Return (x, y) of the center of cell containing provided text 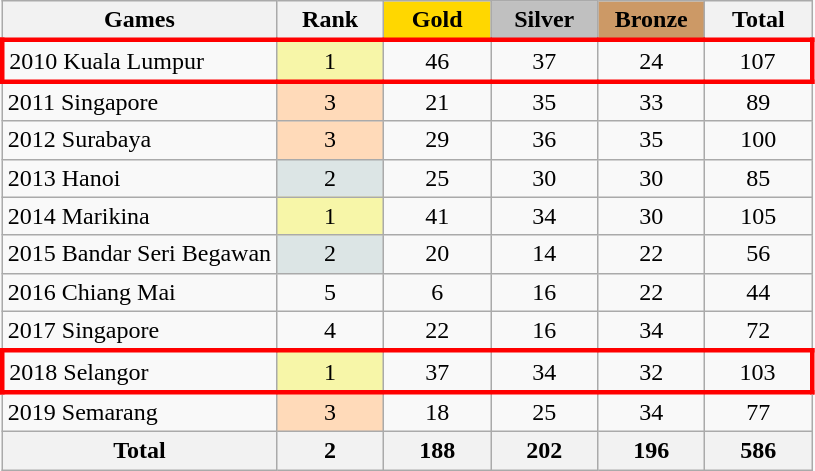
44 (758, 292)
Games (139, 21)
32 (652, 372)
2013 Hanoi (139, 178)
196 (652, 450)
14 (544, 254)
2012 Surabaya (139, 140)
24 (652, 60)
18 (438, 412)
100 (758, 140)
202 (544, 450)
Rank (330, 21)
2017 Singapore (139, 331)
Silver (544, 21)
107 (758, 60)
77 (758, 412)
5 (330, 292)
2011 Singapore (139, 101)
2019 Semarang (139, 412)
85 (758, 178)
36 (544, 140)
Gold (438, 21)
2014 Marikina (139, 216)
46 (438, 60)
41 (438, 216)
103 (758, 372)
2015 Bandar Seri Begawan (139, 254)
6 (438, 292)
105 (758, 216)
2016 Chiang Mai (139, 292)
586 (758, 450)
29 (438, 140)
21 (438, 101)
56 (758, 254)
72 (758, 331)
Bronze (652, 21)
4 (330, 331)
33 (652, 101)
2010 Kuala Lumpur (139, 60)
20 (438, 254)
2018 Selangor (139, 372)
89 (758, 101)
188 (438, 450)
